Provide the [X, Y] coordinate of the cell's center where the given text is located.  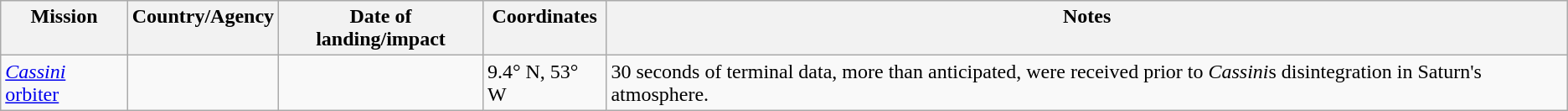
9.4° N, 53° W [544, 82]
Coordinates [544, 29]
Date of landing/impact [381, 29]
Mission [64, 29]
30 seconds of terminal data, more than anticipated, were received prior to Cassinis disintegration in Saturn's atmosphere. [1087, 82]
Notes [1087, 29]
Country/Agency [203, 29]
Cassini orbiter [64, 82]
